Extract the (x, y) coordinate from the center of the cell holding the provided text.  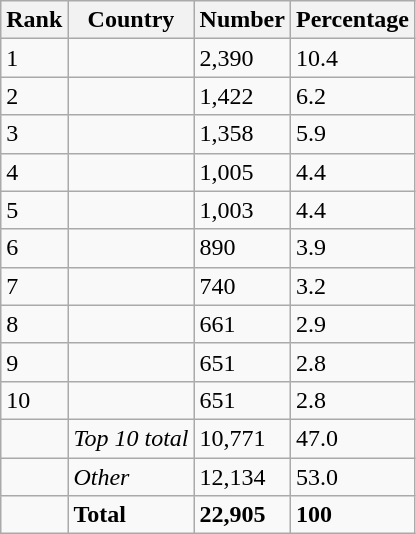
5 (34, 210)
740 (242, 286)
1,005 (242, 172)
3.2 (352, 286)
6 (34, 248)
Number (242, 20)
2 (34, 96)
53.0 (352, 477)
10,771 (242, 438)
Top 10 total (131, 438)
12,134 (242, 477)
Percentage (352, 20)
7 (34, 286)
Other (131, 477)
6.2 (352, 96)
2,390 (242, 58)
1,422 (242, 96)
890 (242, 248)
10 (34, 400)
9 (34, 362)
Total (131, 515)
22,905 (242, 515)
2.9 (352, 324)
47.0 (352, 438)
Country (131, 20)
3.9 (352, 248)
Rank (34, 20)
3 (34, 134)
661 (242, 324)
8 (34, 324)
1,358 (242, 134)
100 (352, 515)
4 (34, 172)
5.9 (352, 134)
1,003 (242, 210)
10.4 (352, 58)
1 (34, 58)
